Capture the cell that displays the provided text and extract its [X, Y] central coordinate. 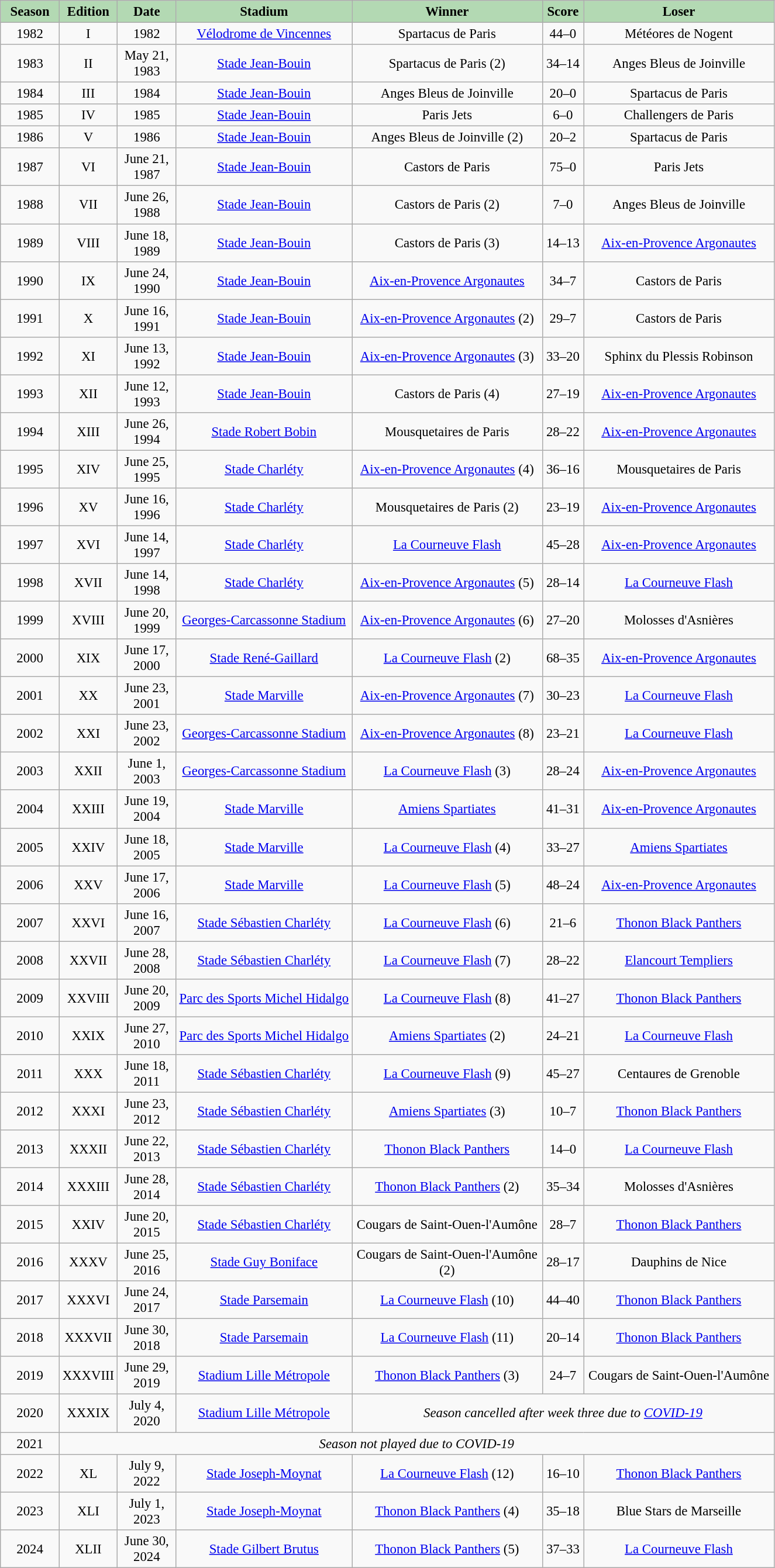
33–20 [563, 355]
1987 [30, 167]
Dauphins de Nice [679, 1263]
XIV [88, 469]
June 27, 2010 [147, 1036]
14–13 [563, 243]
2007 [30, 923]
La Courneuve Flash (9) [447, 1073]
Sphinx du Plessis Robinson [679, 355]
La Courneuve Flash (3) [447, 772]
36–16 [563, 469]
2012 [30, 1111]
2000 [30, 658]
Season cancelled after week three due to COVID-19 [563, 1414]
La Courneuve Flash (12) [447, 1473]
XXXIII [88, 1187]
Thonon Black Panthers (3) [447, 1375]
XXXV [88, 1263]
2024 [30, 1548]
Thonon Black Panthers (4) [447, 1511]
Castors de Paris (4) [447, 394]
June 14, 1997 [147, 545]
XXVII [88, 960]
41–27 [563, 999]
III [88, 94]
VIII [88, 243]
1989 [30, 243]
Date [147, 12]
II [88, 63]
June 16, 1991 [147, 318]
2014 [30, 1187]
XXXVI [88, 1300]
Score [563, 12]
June 14, 1998 [147, 582]
June 22, 2013 [147, 1149]
June 25, 1995 [147, 469]
35–34 [563, 1187]
44–0 [563, 34]
V [88, 137]
June 21, 1987 [147, 167]
10–7 [563, 1111]
7–0 [563, 205]
XXXI [88, 1111]
Stade René-Gaillard [264, 658]
68–35 [563, 658]
48–24 [563, 885]
14–0 [563, 1149]
June 23, 2012 [147, 1111]
XXX [88, 1073]
June 18, 2011 [147, 1073]
Stade Robert Bobin [264, 431]
Stade Guy Boniface [264, 1263]
XXVIII [88, 999]
2016 [30, 1263]
IV [88, 115]
28–17 [563, 1263]
41–31 [563, 809]
2002 [30, 733]
27–20 [563, 621]
2020 [30, 1414]
X [88, 318]
XXVI [88, 923]
XXXVII [88, 1338]
75–0 [563, 167]
2008 [30, 960]
June 26, 1994 [147, 431]
XXXIX [88, 1414]
Blue Stars de Marseille [679, 1511]
June 13, 1992 [147, 355]
June 18, 1989 [147, 243]
XVII [88, 582]
La Courneuve Flash (10) [447, 1300]
Thonon Black Panthers (5) [447, 1548]
June 12, 1993 [147, 394]
1997 [30, 545]
2018 [30, 1338]
Vélodrome de Vincennes [264, 34]
2023 [30, 1511]
2003 [30, 772]
La Courneuve Flash (6) [447, 923]
June 24, 2017 [147, 1300]
July 1, 2023 [147, 1511]
2009 [30, 999]
Castors de Paris (3) [447, 243]
June 30, 2018 [147, 1338]
VI [88, 167]
16–10 [563, 1473]
XXII [88, 772]
July 4, 2020 [147, 1414]
La Courneuve Flash (2) [447, 658]
June 23, 2002 [147, 733]
La Courneuve Flash (8) [447, 999]
45–27 [563, 1073]
45–28 [563, 545]
1998 [30, 582]
XVIII [88, 621]
XXIX [88, 1036]
La Courneuve Flash (5) [447, 885]
1996 [30, 507]
1990 [30, 281]
June 16, 1996 [147, 507]
XI [88, 355]
June 17, 2006 [147, 885]
XX [88, 696]
37–33 [563, 1548]
Loser [679, 12]
XXXII [88, 1149]
La Courneuve Flash (7) [447, 960]
Thonon Black Panthers (2) [447, 1187]
La Courneuve Flash (11) [447, 1338]
June 1, 2003 [147, 772]
XVI [88, 545]
June 19, 2004 [147, 809]
20–14 [563, 1338]
Stadium [264, 12]
XXV [88, 885]
Centaures de Grenoble [679, 1073]
Aix-en-Provence Argonautes (2) [447, 318]
1999 [30, 621]
June 17, 2000 [147, 658]
2021 [30, 1443]
21–6 [563, 923]
28–14 [563, 582]
Amiens Spartiates (2) [447, 1036]
Aix-en-Provence Argonautes (8) [447, 733]
29–7 [563, 318]
2001 [30, 696]
July 9, 2022 [147, 1473]
June 20, 2009 [147, 999]
Mousquetaires de Paris (2) [447, 507]
Castors de Paris (2) [447, 205]
24–21 [563, 1036]
35–18 [563, 1511]
2022 [30, 1473]
2010 [30, 1036]
June 25, 2016 [147, 1263]
XXI [88, 733]
Aix-en-Provence Argonautes (7) [447, 696]
1988 [30, 205]
June 26, 1988 [147, 205]
Winner [447, 12]
XXIII [88, 809]
June 20, 2015 [147, 1224]
28–24 [563, 772]
XIX [88, 658]
2015 [30, 1224]
1994 [30, 431]
June 28, 2008 [147, 960]
33–27 [563, 847]
Spartacus de Paris (2) [447, 63]
Elancourt Templiers [679, 960]
I [88, 34]
6–0 [563, 115]
1983 [30, 63]
34–14 [563, 63]
28–7 [563, 1224]
Season not played due to COVID-19 [416, 1443]
20–0 [563, 94]
2013 [30, 1149]
1991 [30, 318]
30–23 [563, 696]
May 21, 1983 [147, 63]
34–7 [563, 281]
2017 [30, 1300]
June 28, 2014 [147, 1187]
June 16, 2007 [147, 923]
IX [88, 281]
XL [88, 1473]
27–19 [563, 394]
XLI [88, 1511]
Aix-en-Provence Argonautes (3) [447, 355]
24–7 [563, 1375]
44–40 [563, 1300]
Season [30, 12]
Amiens Spartiates (3) [447, 1111]
2006 [30, 885]
Aix-en-Provence Argonautes (4) [447, 469]
2005 [30, 847]
Challengers de Paris [679, 115]
20–2 [563, 137]
June 30, 2024 [147, 1548]
La Courneuve Flash (4) [447, 847]
June 18, 2005 [147, 847]
2004 [30, 809]
23–21 [563, 733]
XV [88, 507]
VII [88, 205]
XLII [88, 1548]
1995 [30, 469]
Edition [88, 12]
Aix-en-Provence Argonautes (5) [447, 582]
Aix-en-Provence Argonautes (6) [447, 621]
1993 [30, 394]
2011 [30, 1073]
Anges Bleus de Joinville (2) [447, 137]
June 29, 2019 [147, 1375]
23–19 [563, 507]
June 23, 2001 [147, 696]
Météores de Nogent [679, 34]
Stade Gilbert Brutus [264, 1548]
1992 [30, 355]
2019 [30, 1375]
XII [88, 394]
June 24, 1990 [147, 281]
Cougars de Saint-Ouen-l'Aumône (2) [447, 1263]
XIII [88, 431]
XXXVIII [88, 1375]
June 20, 1999 [147, 621]
